Capture the cell that displays the provided text and extract its (X, Y) central coordinate. 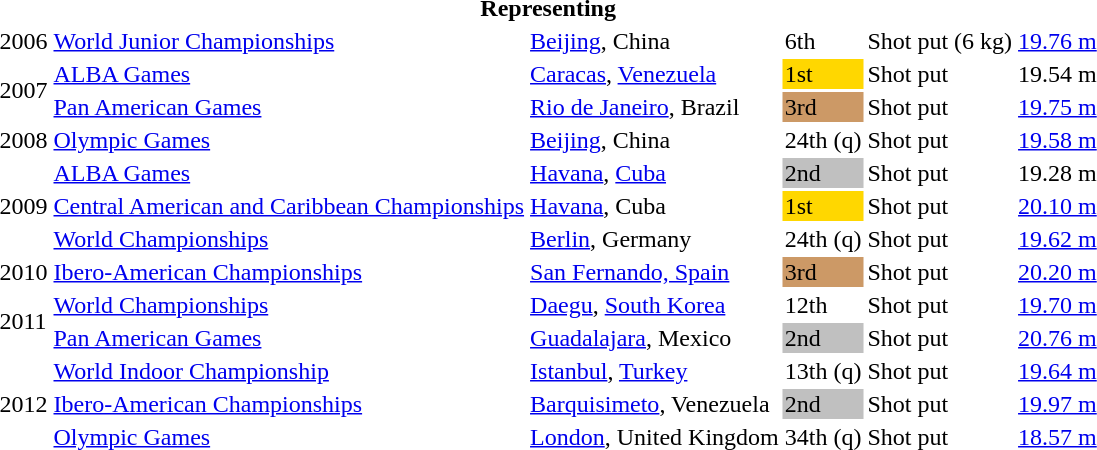
San Fernando, Spain (655, 272)
World Indoor Championship (289, 371)
Berlin, Germany (655, 239)
World Junior Championships (289, 41)
Shot put (6 kg) (940, 41)
Istanbul, Turkey (655, 371)
Guadalajara, Mexico (655, 338)
Barquisimeto, Venezuela (655, 404)
13th (q) (823, 371)
Daegu, South Korea (655, 305)
12th (823, 305)
6th (823, 41)
Rio de Janeiro, Brazil (655, 107)
Central American and Caribbean Championships (289, 206)
Olympic Games (289, 140)
Caracas, Venezuela (655, 74)
